Detect which cell encompasses the target text, then output its [X, Y] center coordinate. 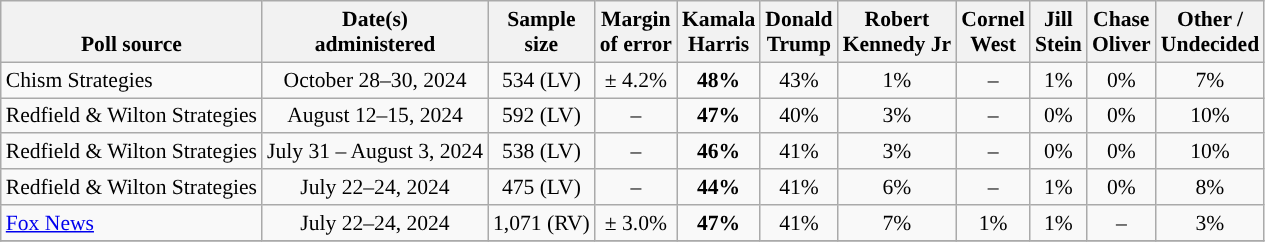
Fox News [132, 223]
1,071 (RV) [542, 223]
± 3.0% [636, 223]
Samplesize [542, 32]
CornelWest [993, 32]
DonaldTrump [798, 32]
6% [898, 187]
534 (LV) [542, 80]
ChaseOliver [1122, 32]
JillStein [1058, 32]
Date(s)administered [375, 32]
44% [718, 187]
46% [718, 152]
40% [798, 116]
July 31 – August 3, 2024 [375, 152]
43% [798, 80]
± 4.2% [636, 80]
KamalaHarris [718, 32]
538 (LV) [542, 152]
592 (LV) [542, 116]
48% [718, 80]
8% [1210, 187]
Other /Undecided [1210, 32]
October 28–30, 2024 [375, 80]
Chism Strategies [132, 80]
RobertKennedy Jr [898, 32]
475 (LV) [542, 187]
August 12–15, 2024 [375, 116]
Poll source [132, 32]
Marginof error [636, 32]
